Determine the [x, y] coordinate at the center of the cell enclosing the given text.  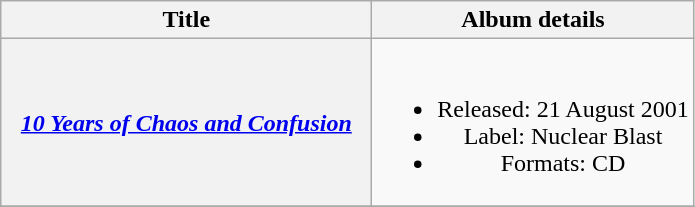
10 Years of Chaos and Confusion [186, 122]
Title [186, 20]
Released: 21 August 2001Label: Nuclear BlastFormats: CD [533, 122]
Album details [533, 20]
